Locate the cell with the specified text and output its (X, Y) center coordinate. 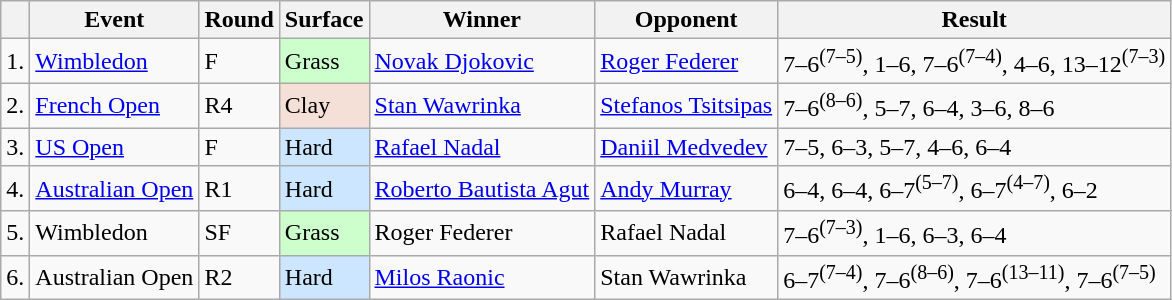
4. (16, 188)
7–6(7–3), 1–6, 6–3, 6–4 (974, 234)
R4 (239, 106)
3. (16, 147)
Round (239, 20)
SF (239, 234)
2. (16, 106)
Clay (324, 106)
6–4, 6–4, 6–7(5–7), 6–7(4–7), 6–2 (974, 188)
7–6(8–6), 5–7, 6–4, 3–6, 8–6 (974, 106)
Daniil Medvedev (686, 147)
R1 (239, 188)
Surface (324, 20)
Roberto Bautista Agut (482, 188)
1. (16, 62)
6–7(7–4), 7–6(8–6), 7–6(13–11), 7–6(7–5) (974, 278)
Result (974, 20)
5. (16, 234)
Andy Murray (686, 188)
Opponent (686, 20)
Event (114, 20)
Novak Djokovic (482, 62)
US Open (114, 147)
7–6(7–5), 1–6, 7–6(7–4), 4–6, 13–12(7–3) (974, 62)
7–5, 6–3, 5–7, 4–6, 6–4 (974, 147)
Milos Raonic (482, 278)
Stefanos Tsitsipas (686, 106)
Winner (482, 20)
6. (16, 278)
R2 (239, 278)
French Open (114, 106)
